Identify which cell holds the provided text, then report its [x, y] central coordinate. 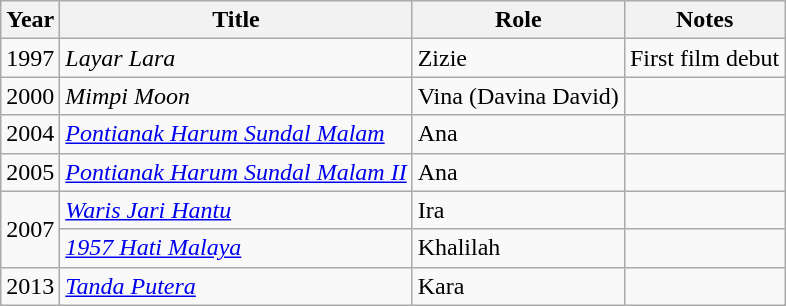
2013 [30, 286]
Khalilah [518, 248]
First film debut [704, 58]
Notes [704, 20]
1957 Hati Malaya [236, 248]
Vina (Davina David) [518, 96]
Role [518, 20]
Kara [518, 286]
Pontianak Harum Sundal Malam II [236, 172]
Year [30, 20]
Waris Jari Hantu [236, 210]
Title [236, 20]
2005 [30, 172]
Layar Lara [236, 58]
1997 [30, 58]
Pontianak Harum Sundal Malam [236, 134]
2004 [30, 134]
Ira [518, 210]
Tanda Putera [236, 286]
Zizie [518, 58]
Mimpi Moon [236, 96]
2000 [30, 96]
2007 [30, 229]
